For the text-containing cell, return its midpoint in (X, Y) coordinate format. 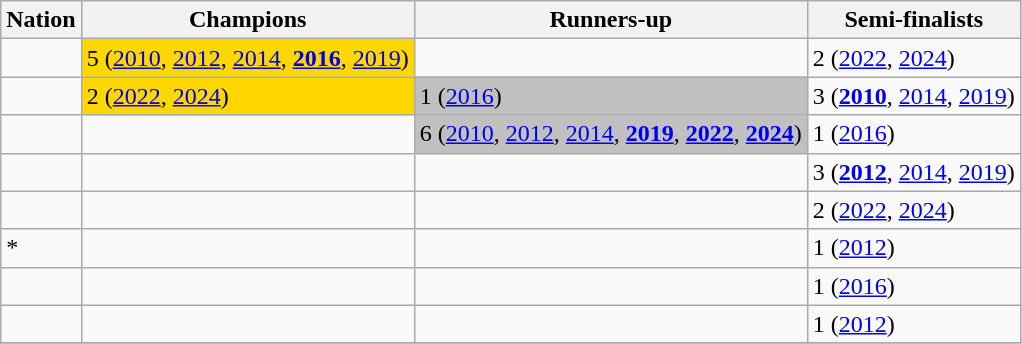
3 (2012, 2014, 2019) (914, 172)
5 (2010, 2012, 2014, 2016, 2019) (248, 58)
* (41, 248)
Runners-up (610, 20)
3 (2010, 2014, 2019) (914, 96)
6 (2010, 2012, 2014, 2019, 2022, 2024) (610, 134)
Semi-finalists (914, 20)
Nation (41, 20)
Champions (248, 20)
